Identify which cell holds the provided text, then report its [X, Y] central coordinate. 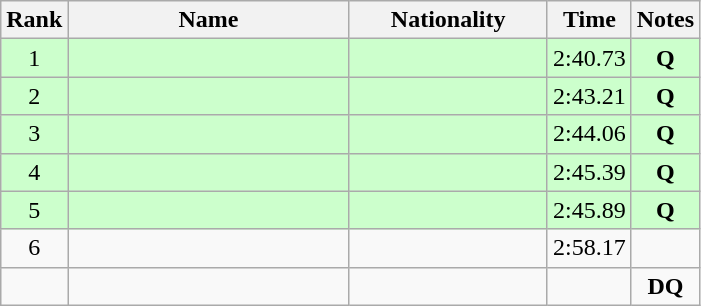
6 [34, 248]
3 [34, 134]
2:40.73 [589, 58]
2:58.17 [589, 248]
2 [34, 96]
4 [34, 172]
Rank [34, 20]
DQ [665, 286]
2:45.39 [589, 172]
2:44.06 [589, 134]
5 [34, 210]
2:43.21 [589, 96]
1 [34, 58]
Time [589, 20]
2:45.89 [589, 210]
Notes [665, 20]
Name [208, 20]
Nationality [448, 20]
